Pinpoint the cell where the given text exists, returning its [X, Y] midpoint coordinate. 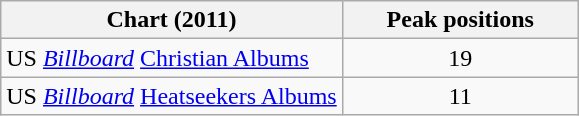
US Billboard Christian Albums [172, 58]
US Billboard Heatseekers Albums [172, 96]
11 [460, 96]
19 [460, 58]
Chart (2011) [172, 20]
Peak positions [460, 20]
